From the cell containing the given text, extract its center point as (X, Y) coordinate. 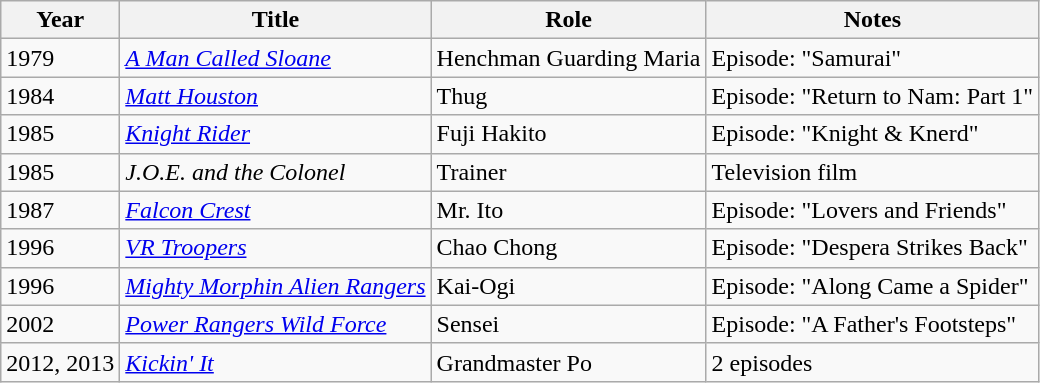
VR Troopers (276, 248)
Knight Rider (276, 134)
Sensei (568, 324)
Kickin' It (276, 362)
Trainer (568, 172)
Mr. Ito (568, 210)
Thug (568, 96)
Fuji Hakito (568, 134)
J.O.E. and the Colonel (276, 172)
Episode: "Knight & Knerd" (872, 134)
Mighty Morphin Alien Rangers (276, 286)
Kai-Ogi (568, 286)
Episode: "Samurai" (872, 58)
2002 (60, 324)
A Man Called Sloane (276, 58)
Episode: "Lovers and Friends" (872, 210)
Chao Chong (568, 248)
Falcon Crest (276, 210)
Grandmaster Po (568, 362)
Episode: "Return to Nam: Part 1" (872, 96)
2012, 2013 (60, 362)
Power Rangers Wild Force (276, 324)
Episode: "A Father's Footsteps" (872, 324)
Henchman Guarding Maria (568, 58)
Episode: "Along Came a Spider" (872, 286)
1984 (60, 96)
Episode: "Despera Strikes Back" (872, 248)
Matt Houston (276, 96)
1987 (60, 210)
Notes (872, 20)
Title (276, 20)
Television film (872, 172)
2 episodes (872, 362)
1979 (60, 58)
Role (568, 20)
Year (60, 20)
